Locate the cell with the specified text and output its [x, y] center coordinate. 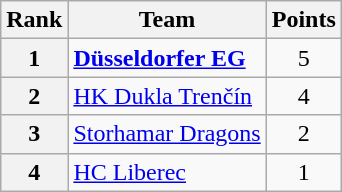
Team [167, 20]
Düsseldorfer EG [167, 58]
3 [34, 134]
Storhamar Dragons [167, 134]
HK Dukla Trenčín [167, 96]
Rank [34, 20]
Points [304, 20]
HC Liberec [167, 172]
5 [304, 58]
